For the text-containing cell, return its midpoint in [X, Y] coordinate format. 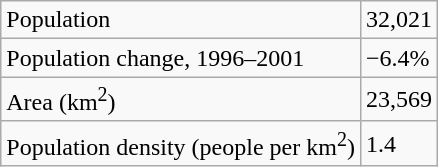
32,021 [398, 20]
−6.4% [398, 58]
23,569 [398, 100]
1.4 [398, 144]
Population [181, 20]
Population density (people per km2) [181, 144]
Population change, 1996–2001 [181, 58]
Area (km2) [181, 100]
